Find where the given text appears and provide that cell's center as (x, y) coordinate. 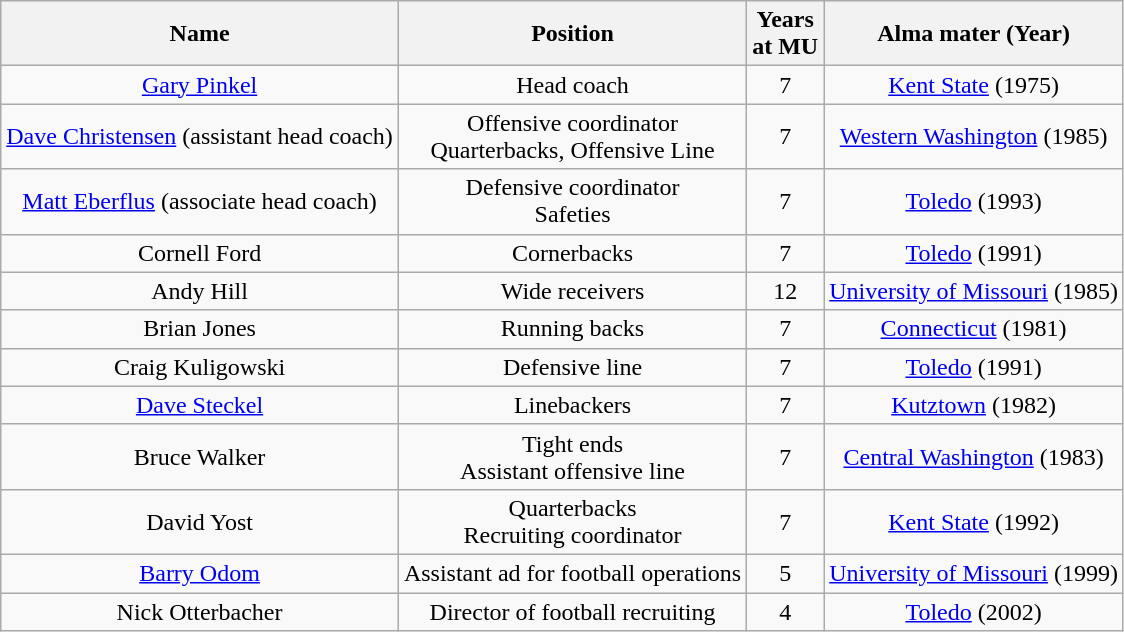
Head coach (572, 85)
Dave Steckel (200, 405)
Alma mater (Year) (974, 34)
Cornerbacks (572, 253)
5 (786, 573)
Toledo (2002) (974, 611)
Brian Jones (200, 329)
Position (572, 34)
Central Washington (1983) (974, 456)
Running backs (572, 329)
Kent State (1975) (974, 85)
Western Washington (1985) (974, 136)
Matt Eberflus (associate head coach) (200, 202)
Craig Kuligowski (200, 367)
4 (786, 611)
Linebackers (572, 405)
Offensive coordinatorQuarterbacks, Offensive Line (572, 136)
Tight endsAssistant offensive line (572, 456)
Barry Odom (200, 573)
Toledo (1993) (974, 202)
Connecticut (1981) (974, 329)
University of Missouri (1985) (974, 291)
Cornell Ford (200, 253)
University of Missouri (1999) (974, 573)
Name (200, 34)
QuarterbacksRecruiting coordinator (572, 522)
Gary Pinkel (200, 85)
Kent State (1992) (974, 522)
Assistant ad for football operations (572, 573)
Defensive line (572, 367)
Wide receivers (572, 291)
Nick Otterbacher (200, 611)
Yearsat MU (786, 34)
Bruce Walker (200, 456)
Director of football recruiting (572, 611)
12 (786, 291)
Kutztown (1982) (974, 405)
David Yost (200, 522)
Defensive coordinatorSafeties (572, 202)
Andy Hill (200, 291)
Dave Christensen (assistant head coach) (200, 136)
